For the text-containing cell, return its midpoint in [x, y] coordinate format. 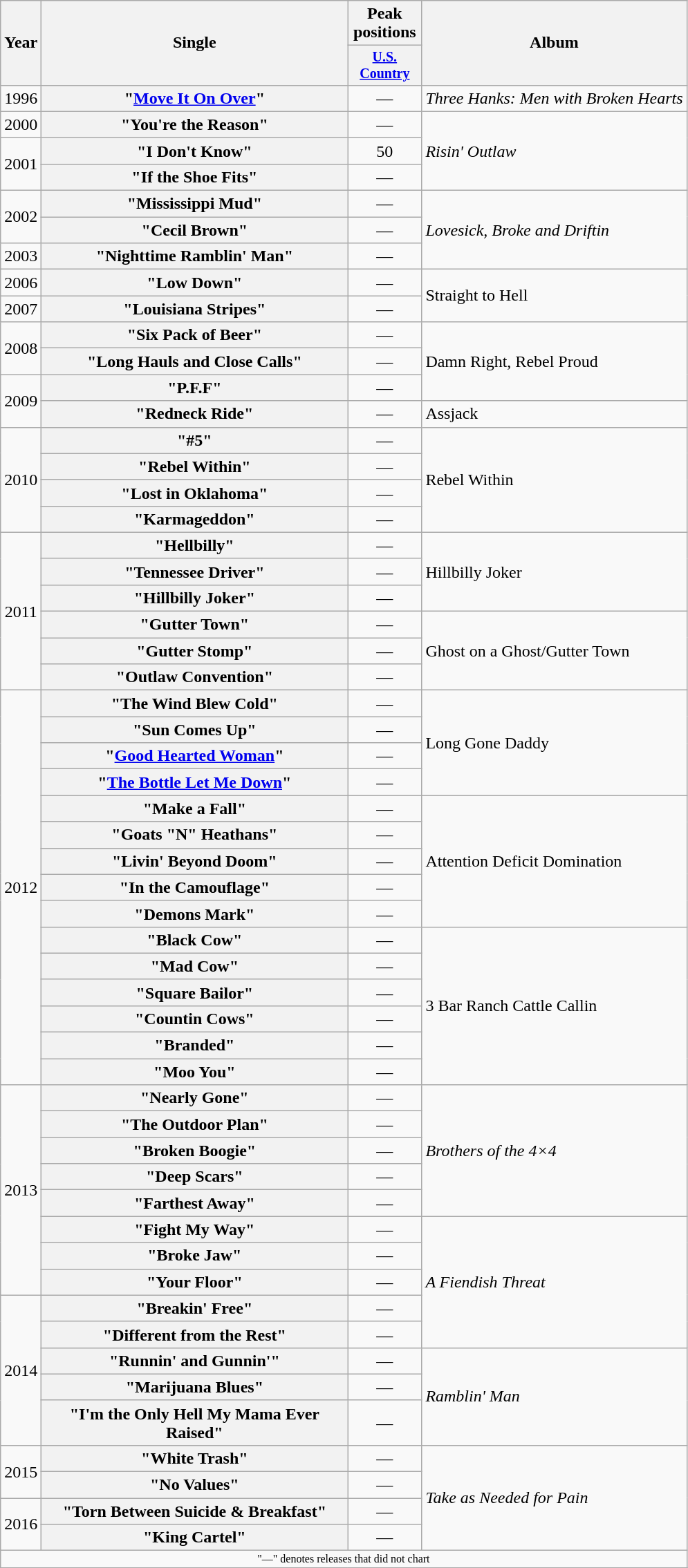
"The Wind Blew Cold" [195, 703]
Hillbilly Joker [555, 572]
"Runnin' and Gunnin'" [195, 1361]
Damn Right, Rebel Proud [555, 361]
"Black Cow" [195, 940]
"Nighttime Ramblin' Man" [195, 256]
"Karmageddon" [195, 519]
Brothers of the 4×4 [555, 1151]
"In the Camouflage" [195, 887]
Rebel Within [555, 480]
2015 [21, 1471]
50 [384, 151]
"Low Down" [195, 283]
"Moo You" [195, 1072]
Ramblin' Man [555, 1396]
"You're the Reason" [195, 124]
"Breakin' Free" [195, 1308]
"Mad Cow" [195, 966]
"Move It On Over" [195, 98]
"Hellbilly" [195, 545]
"White Trash" [195, 1458]
Lovesick, Broke and Driftin [555, 230]
"Louisiana Stripes" [195, 309]
2016 [21, 1524]
"Long Hauls and Close Calls" [195, 361]
Year [21, 43]
Ghost on a Ghost/Gutter Town [555, 651]
"Broken Boogie" [195, 1151]
"I'm the Only Hell My Mama Ever Raised" [195, 1422]
Take as Needed for Pain [555, 1498]
2003 [21, 256]
"Tennessee Driver" [195, 572]
"Square Bailor" [195, 992]
"Deep Scars" [195, 1177]
"Lost in Oklahoma" [195, 493]
"If the Shoe Fits" [195, 177]
"Different from the Rest" [195, 1334]
2013 [21, 1190]
"Livin' Beyond Doom" [195, 861]
2012 [21, 887]
Attention Deficit Domination [555, 861]
"—" denotes releases that did not chart [344, 1559]
"Fight My Way" [195, 1229]
"The Bottle Let Me Down" [195, 782]
"#5" [195, 440]
2007 [21, 309]
"Outlaw Convention" [195, 677]
Album [555, 43]
Risin' Outlaw [555, 151]
2011 [21, 611]
"Your Floor" [195, 1282]
2014 [21, 1370]
"Nearly Gone" [195, 1098]
A Fiendish Threat [555, 1282]
"Make a Fall" [195, 809]
"Rebel Within" [195, 466]
2000 [21, 124]
"Redneck Ride" [195, 414]
1996 [21, 98]
"Torn Between Suicide & Breakfast" [195, 1511]
"P.F.F" [195, 388]
"King Cartel" [195, 1538]
"Hillbilly Joker" [195, 598]
Assjack [555, 414]
"Good Hearted Woman" [195, 756]
2008 [21, 348]
"Countin Cows" [195, 1019]
Straight to Hell [555, 296]
"Mississippi Mud" [195, 204]
"Branded" [195, 1046]
"Demons Mark" [195, 914]
"Gutter Town" [195, 625]
"Marijuana Blues" [195, 1387]
Three Hanks: Men with Broken Hearts [555, 98]
2002 [21, 217]
"Broke Jaw" [195, 1256]
Peak positions [384, 23]
"Six Pack of Beer" [195, 335]
"Farthest Away" [195, 1203]
2009 [21, 401]
U.S. Country [384, 65]
"Gutter Stomp" [195, 651]
"Goats "N" Heathans" [195, 835]
"The Outdoor Plan" [195, 1124]
2010 [21, 480]
"Cecil Brown" [195, 230]
"Sun Comes Up" [195, 730]
Single [195, 43]
2001 [21, 164]
"No Values" [195, 1485]
2006 [21, 283]
"I Don't Know" [195, 151]
Long Gone Daddy [555, 743]
3 Bar Ranch Cattle Callin [555, 1005]
